From the cell containing the given text, extract its center point as [x, y] coordinate. 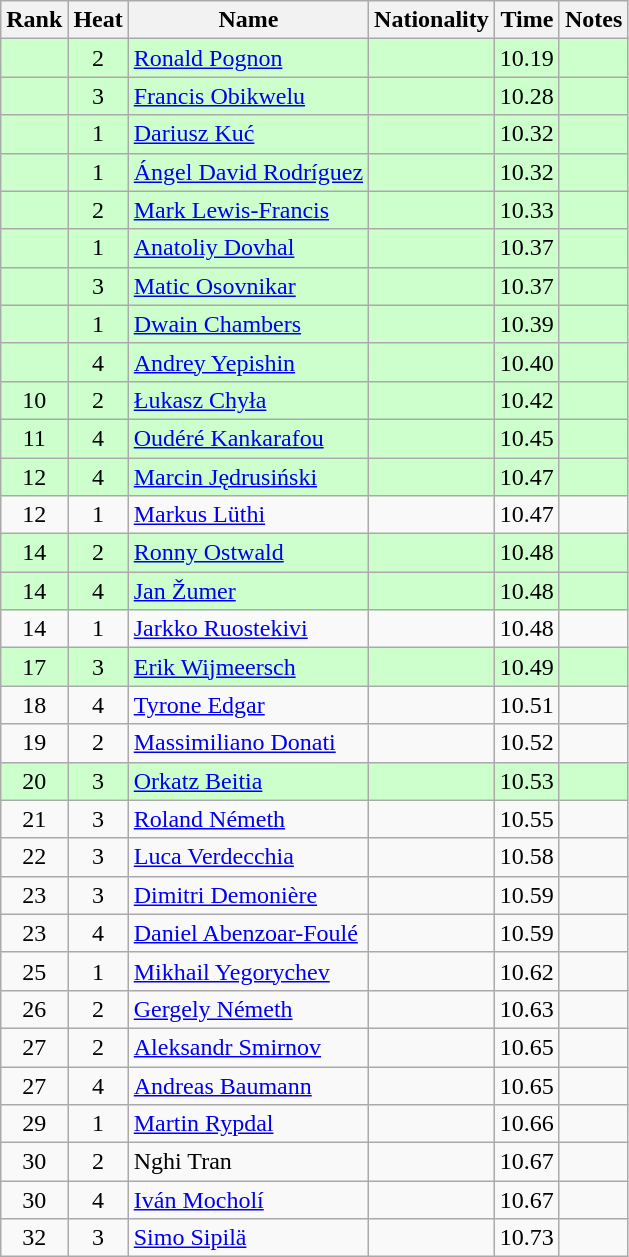
Jarkko Ruostekivi [248, 629]
10.55 [526, 819]
10.62 [526, 971]
Heat [98, 20]
Dimitri Demonière [248, 895]
Iván Mocholí [248, 1200]
19 [34, 743]
Nghi Tran [248, 1162]
10.73 [526, 1238]
Tyrone Edgar [248, 705]
Ronald Pognon [248, 58]
Simo Sipilä [248, 1238]
Dwain Chambers [248, 324]
10.33 [526, 210]
Orkatz Beitia [248, 781]
32 [34, 1238]
Ángel David Rodríguez [248, 172]
10.28 [526, 96]
Andrey Yepishin [248, 362]
10.66 [526, 1124]
Jan Žumer [248, 591]
Massimiliano Donati [248, 743]
25 [34, 971]
Nationality [432, 20]
10.58 [526, 857]
10.53 [526, 781]
10.42 [526, 400]
10.45 [526, 438]
Notes [593, 20]
Luca Verdecchia [248, 857]
Francis Obikwelu [248, 96]
Mikhail Yegorychev [248, 971]
Andreas Baumann [248, 1085]
26 [34, 1009]
Aleksandr Smirnov [248, 1047]
Martin Rypdal [248, 1124]
Markus Lüthi [248, 515]
29 [34, 1124]
Erik Wijmeersch [248, 667]
10.40 [526, 362]
18 [34, 705]
17 [34, 667]
Ronny Ostwald [248, 553]
Matic Osovnikar [248, 286]
Marcin Jędrusiński [248, 477]
10 [34, 400]
10.39 [526, 324]
Name [248, 20]
20 [34, 781]
Rank [34, 20]
10.52 [526, 743]
Time [526, 20]
Dariusz Kuć [248, 134]
10.19 [526, 58]
22 [34, 857]
Oudéré Kankarafou [248, 438]
Gergely Németh [248, 1009]
Roland Németh [248, 819]
10.49 [526, 667]
Łukasz Chyła [248, 400]
21 [34, 819]
Daniel Abenzoar-Foulé [248, 933]
10.51 [526, 705]
10.63 [526, 1009]
Anatoliy Dovhal [248, 248]
Mark Lewis-Francis [248, 210]
11 [34, 438]
